For the text-containing cell, return its midpoint in (x, y) coordinate format. 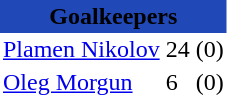
Goalkeepers (114, 16)
(0) (210, 50)
Plamen Nikolov (82, 50)
24 (178, 50)
